Find where the given text appears and provide that cell's center as [X, Y] coordinate. 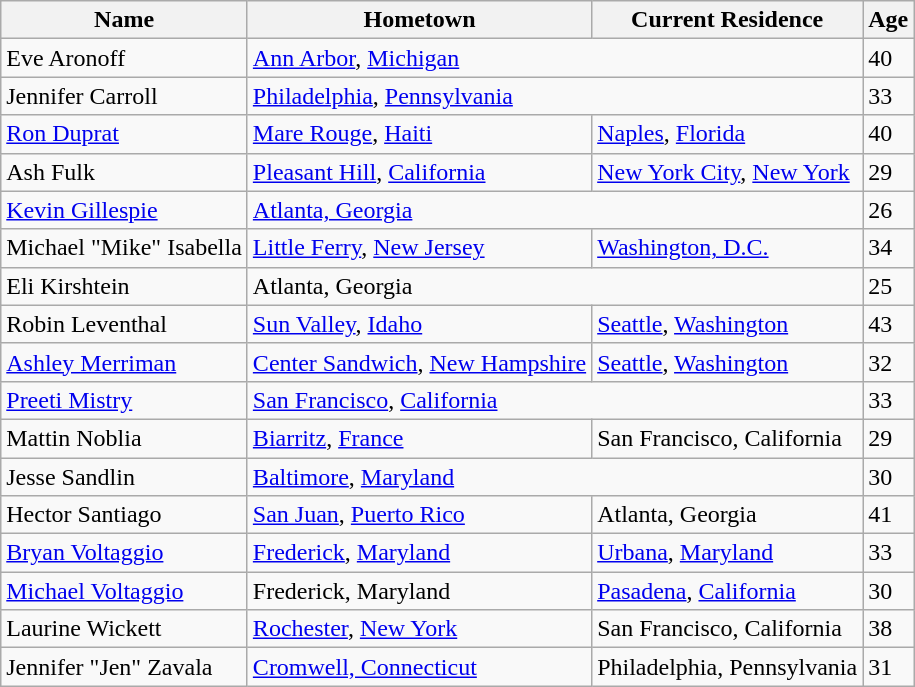
25 [888, 286]
Cromwell, Connecticut [419, 667]
Name [124, 20]
41 [888, 515]
Kevin Gillespie [124, 210]
Hometown [419, 20]
Hector Santiago [124, 515]
32 [888, 362]
Eve Aronoff [124, 58]
Jennifer "Jen" Zavala [124, 667]
Little Ferry, New Jersey [419, 248]
Ash Fulk [124, 172]
Robin Leventhal [124, 324]
Preeti Mistry [124, 400]
San Juan, Puerto Rico [419, 515]
Age [888, 20]
Bryan Voltaggio [124, 553]
Biarritz, France [419, 438]
38 [888, 629]
43 [888, 324]
Ann Arbor, Michigan [554, 58]
34 [888, 248]
Jesse Sandlin [124, 477]
Mattin Noblia [124, 438]
Ashley Merriman [124, 362]
Pleasant Hill, California [419, 172]
Pasadena, California [728, 591]
Michael Voltaggio [124, 591]
Current Residence [728, 20]
Laurine Wickett [124, 629]
New York City, New York [728, 172]
26 [888, 210]
Washington, D.C. [728, 248]
Urbana, Maryland [728, 553]
Jennifer Carroll [124, 96]
31 [888, 667]
Mare Rouge, Haiti [419, 134]
Ron Duprat [124, 134]
Center Sandwich, New Hampshire [419, 362]
Sun Valley, Idaho [419, 324]
Eli Kirshtein [124, 286]
Michael "Mike" Isabella [124, 248]
Naples, Florida [728, 134]
Rochester, New York [419, 629]
Baltimore, Maryland [554, 477]
